Locate the cell with the specified text and output its (X, Y) center coordinate. 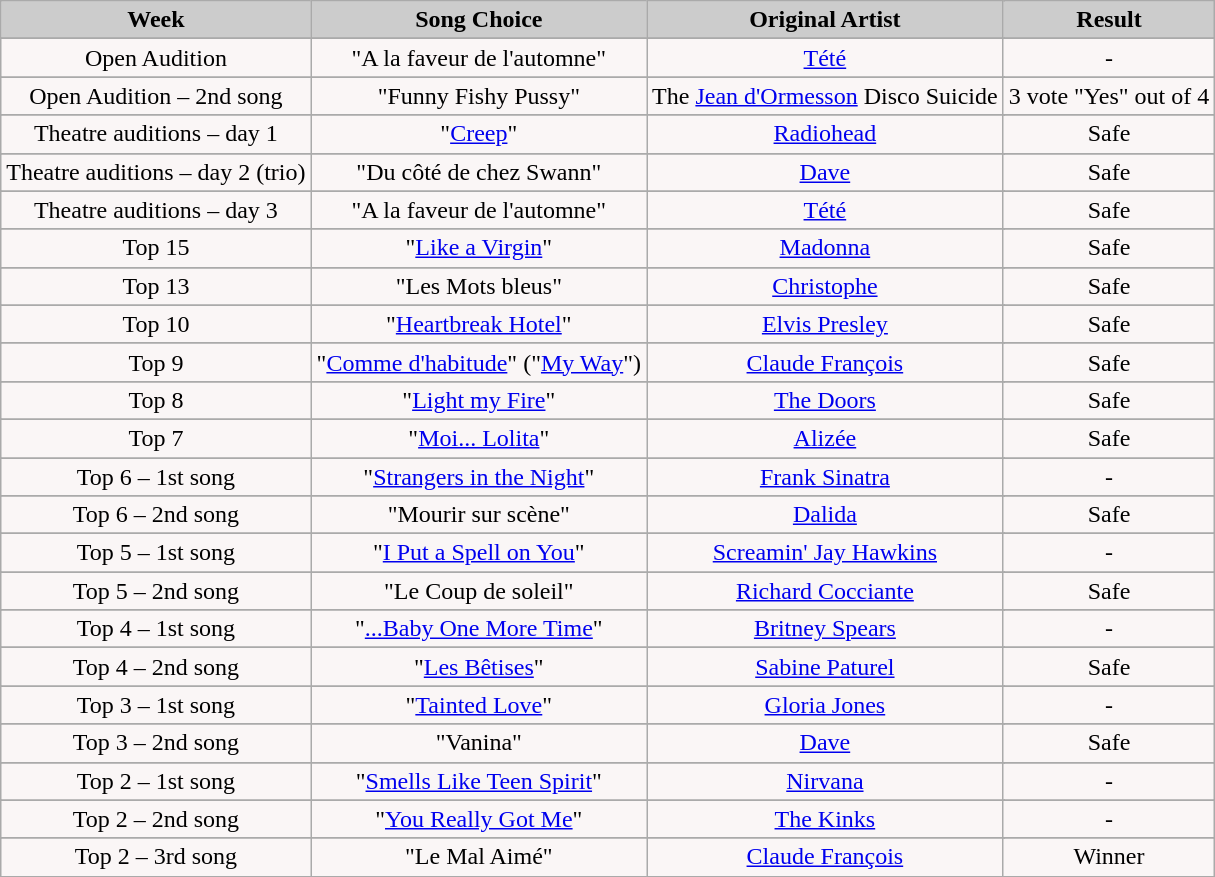
Elvis Presley (826, 324)
Top 3 – 1st song (156, 705)
Top 6 – 1st song (156, 477)
Richard Cocciante (826, 591)
Top 15 (156, 248)
"Vanina" (478, 743)
Top 9 (156, 362)
Dalida (826, 515)
"Heartbreak Hotel" (478, 324)
Week (156, 20)
Top 8 (156, 400)
Screamin' Jay Hawkins (826, 553)
"Les Mots bleus" (478, 286)
Open Audition (156, 58)
"Funny Fishy Pussy" (478, 96)
"Tainted Love" (478, 705)
Frank Sinatra (826, 477)
Top 2 – 1st song (156, 781)
"Le Coup de soleil" (478, 591)
Theatre auditions – day 2 (trio) (156, 172)
Radiohead (826, 134)
Result (1109, 20)
"Creep" (478, 134)
Madonna (826, 248)
The Jean d'Ormesson Disco Suicide (826, 96)
Top 13 (156, 286)
"You Really Got Me" (478, 819)
Top 5 – 1st song (156, 553)
Top 6 – 2nd song (156, 515)
Gloria Jones (826, 705)
Original Artist (826, 20)
3 vote "Yes" out of 4 (1109, 96)
The Doors (826, 400)
Top 7 (156, 438)
Top 3 – 2nd song (156, 743)
"Le Mal Aimé" (478, 857)
Top 10 (156, 324)
"Like a Virgin" (478, 248)
Top 2 – 2nd song (156, 819)
Britney Spears (826, 629)
Top 4 – 2nd song (156, 667)
Top 4 – 1st song (156, 629)
Sabine Paturel (826, 667)
"Strangers in the Night" (478, 477)
The Kinks (826, 819)
Theatre auditions – day 1 (156, 134)
Top 2 – 3rd song (156, 857)
Song Choice (478, 20)
Nirvana (826, 781)
Alizée (826, 438)
"Mourir sur scène" (478, 515)
Christophe (826, 286)
"Smells Like Teen Spirit" (478, 781)
"Les Bêtises" (478, 667)
Open Audition – 2nd song (156, 96)
"Du côté de chez Swann" (478, 172)
"Light my Fire" (478, 400)
"Comme d'habitude" ("My Way") (478, 362)
Top 5 – 2nd song (156, 591)
"Moi... Lolita" (478, 438)
Theatre auditions – day 3 (156, 210)
"...Baby One More Time" (478, 629)
Winner (1109, 857)
"I Put a Spell on You" (478, 553)
